Provide the (X, Y) coordinate of the cell's center where the given text is located.  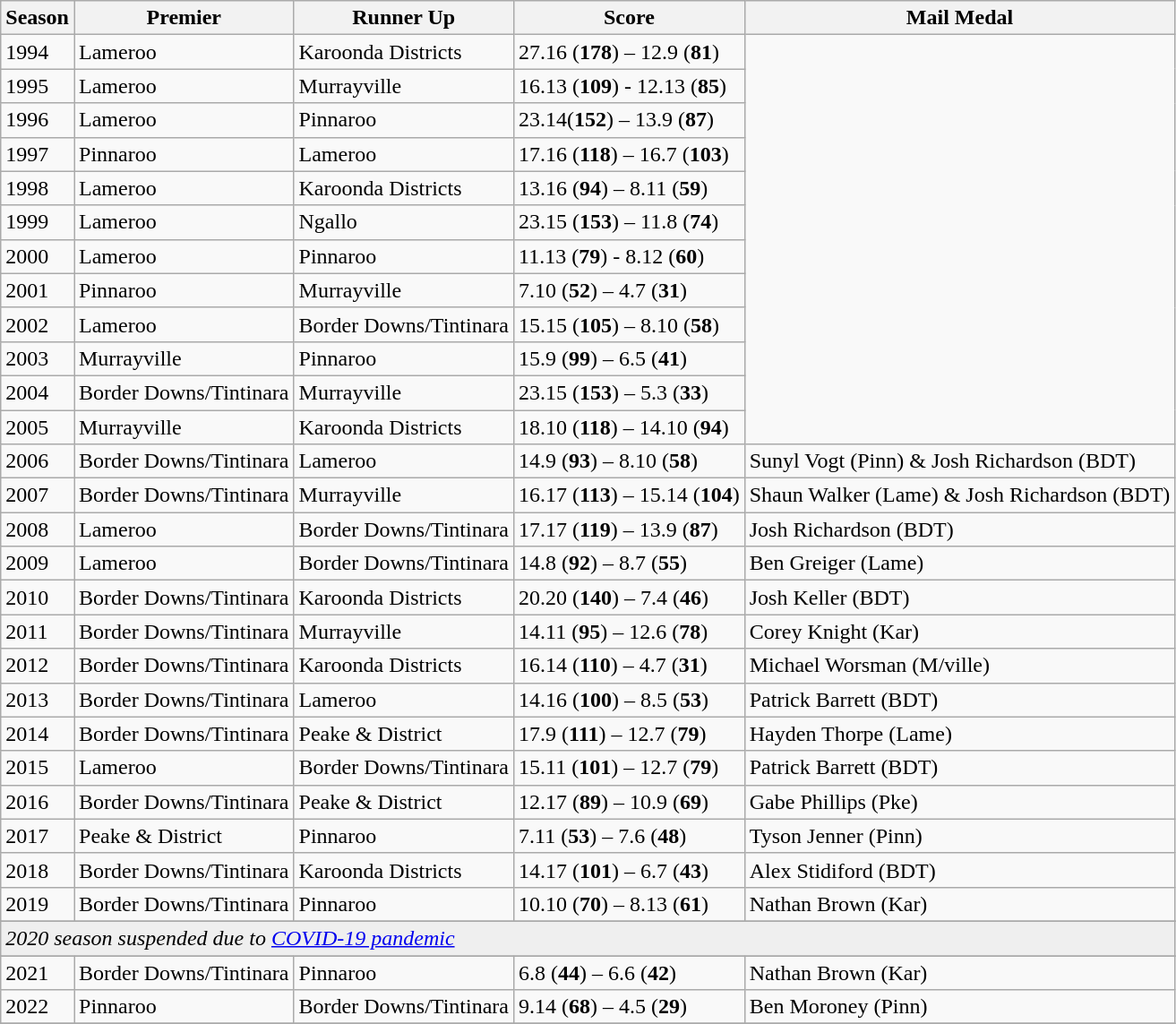
15.15 (105) – 8.10 (58) (630, 324)
7.10 (52) – 4.7 (31) (630, 290)
7.11 (53) – 7.6 (48) (630, 836)
20.20 (140) – 7.4 (46) (630, 598)
2005 (38, 427)
2019 (38, 904)
Sunyl Vogt (Pinn) & Josh Richardson (BDT) (960, 461)
13.16 (94) – 8.11 (59) (630, 188)
2001 (38, 290)
1997 (38, 154)
2009 (38, 564)
Tyson Jenner (Pinn) (960, 836)
11.13 (79) - 8.12 (60) (630, 256)
2008 (38, 529)
1999 (38, 222)
2016 (38, 802)
2010 (38, 598)
2000 (38, 256)
16.13 (109) - 12.13 (85) (630, 86)
18.10 (118) – 14.10 (94) (630, 427)
16.17 (113) – 15.14 (104) (630, 495)
1994 (38, 52)
2007 (38, 495)
17.16 (118) – 16.7 (103) (630, 154)
2015 (38, 768)
16.14 (110) – 4.7 (31) (630, 666)
Score (630, 18)
17.17 (119) – 13.9 (87) (630, 529)
2013 (38, 700)
23.15 (153) – 11.8 (74) (630, 222)
Runner Up (404, 18)
14.11 (95) – 12.6 (78) (630, 632)
1998 (38, 188)
9.14 (68) – 4.5 (29) (630, 1007)
Alex Stidiford (BDT) (960, 870)
14.16 (100) – 8.5 (53) (630, 700)
2002 (38, 324)
Shaun Walker (Lame) & Josh Richardson (BDT) (960, 495)
10.10 (70) – 8.13 (61) (630, 904)
15.11 (101) – 12.7 (79) (630, 768)
2017 (38, 836)
2011 (38, 632)
12.17 (89) – 10.9 (69) (630, 802)
2022 (38, 1007)
2004 (38, 392)
2014 (38, 734)
2006 (38, 461)
1995 (38, 86)
Ngallo (404, 222)
Corey Knight (Kar) (960, 632)
27.16 (178) – 12.9 (81) (630, 52)
2020 season suspended due to COVID-19 pandemic (588, 938)
2012 (38, 666)
6.8 (44) – 6.6 (42) (630, 972)
23.14(152) – 13.9 (87) (630, 120)
2021 (38, 972)
Josh Keller (BDT) (960, 598)
Season (38, 18)
Ben Greiger (Lame) (960, 564)
1996 (38, 120)
Gabe Phillips (Pke) (960, 802)
2018 (38, 870)
23.15 (153) – 5.3 (33) (630, 392)
14.9 (93) – 8.10 (58) (630, 461)
Michael Worsman (M/ville) (960, 666)
Hayden Thorpe (Lame) (960, 734)
17.9 (111) – 12.7 (79) (630, 734)
15.9 (99) – 6.5 (41) (630, 358)
Premier (184, 18)
2003 (38, 358)
Ben Moroney (Pinn) (960, 1007)
14.8 (92) – 8.7 (55) (630, 564)
14.17 (101) – 6.7 (43) (630, 870)
Josh Richardson (BDT) (960, 529)
Mail Medal (960, 18)
